Return the [x, y] coordinate for the center point of the cell that contains the specified text.  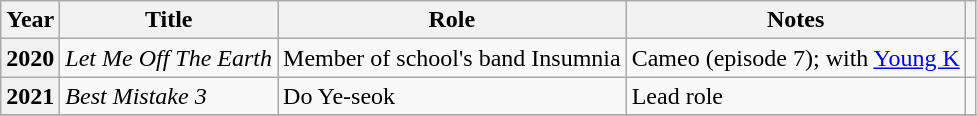
2020 [30, 58]
Year [30, 20]
Let Me Off The Earth [169, 58]
2021 [30, 96]
Lead role [796, 96]
Notes [796, 20]
Title [169, 20]
Best Mistake 3 [169, 96]
Member of school's band Insumnia [452, 58]
Do Ye-seok [452, 96]
Cameo (episode 7); with Young K [796, 58]
Role [452, 20]
